From the cell containing the given text, extract its center point as [X, Y] coordinate. 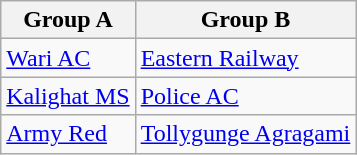
Group B [246, 20]
Tollygunge Agragami [246, 134]
Police AC [246, 96]
Army Red [68, 134]
Group A [68, 20]
Eastern Railway [246, 58]
Kalighat MS [68, 96]
Wari AC [68, 58]
